For the text-containing cell, return its midpoint in (X, Y) coordinate format. 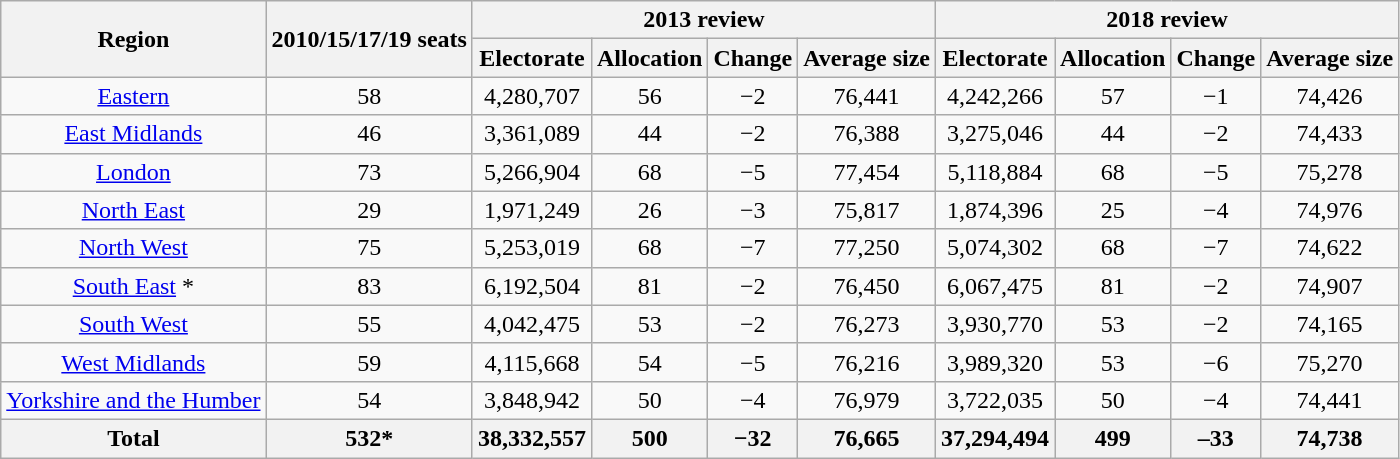
4,280,707 (532, 96)
5,118,884 (994, 172)
77,250 (867, 248)
6,067,475 (994, 286)
West Midlands (134, 362)
76,450 (867, 286)
Yorkshire and the Humber (134, 400)
1,971,249 (532, 210)
499 (1113, 438)
56 (649, 96)
58 (369, 96)
76,273 (867, 324)
37,294,494 (994, 438)
3,275,046 (994, 134)
75,278 (1330, 172)
5,074,302 (994, 248)
6,192,504 (532, 286)
74,622 (1330, 248)
East Midlands (134, 134)
75,270 (1330, 362)
Eastern (134, 96)
83 (369, 286)
−6 (1216, 362)
76,441 (867, 96)
76,979 (867, 400)
2010/15/17/19 seats (369, 39)
3,848,942 (532, 400)
−32 (753, 438)
75,817 (867, 210)
North West (134, 248)
76,216 (867, 362)
5,253,019 (532, 248)
−1 (1216, 96)
25 (1113, 210)
73 (369, 172)
South West (134, 324)
500 (649, 438)
76,388 (867, 134)
26 (649, 210)
1,874,396 (994, 210)
38,332,557 (532, 438)
4,042,475 (532, 324)
74,738 (1330, 438)
74,165 (1330, 324)
59 (369, 362)
532* (369, 438)
3,722,035 (994, 400)
5,266,904 (532, 172)
2018 review (1166, 20)
55 (369, 324)
74,441 (1330, 400)
57 (1113, 96)
3,361,089 (532, 134)
Total (134, 438)
74,426 (1330, 96)
South East * (134, 286)
Region (134, 39)
3,930,770 (994, 324)
75 (369, 248)
2013 review (704, 20)
29 (369, 210)
77,454 (867, 172)
4,242,266 (994, 96)
North East (134, 210)
74,907 (1330, 286)
−3 (753, 210)
76,665 (867, 438)
46 (369, 134)
London (134, 172)
74,433 (1330, 134)
4,115,668 (532, 362)
–33 (1216, 438)
3,989,320 (994, 362)
74,976 (1330, 210)
